Determine the (x, y) coordinate at the center of the cell enclosing the given text.  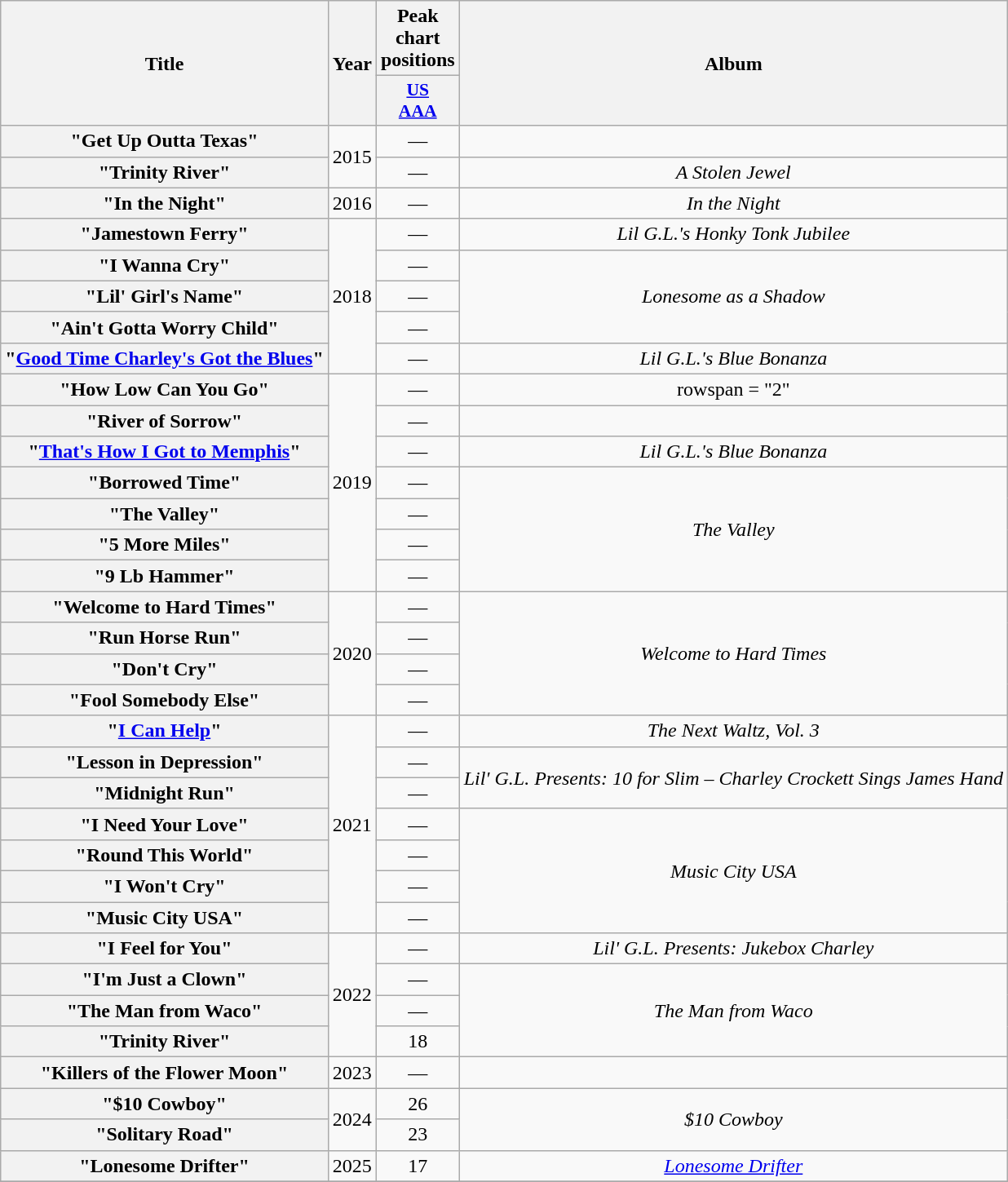
Lil' G.L. Presents: Jukebox Charley (733, 949)
"I'm Just a Clown" (165, 980)
Peak chart positions (418, 38)
"How Low Can You Go" (165, 389)
"Music City USA" (165, 918)
"Fool Somebody Else" (165, 700)
"Get Up Outta Texas" (165, 141)
2018 (352, 296)
In the Night (733, 203)
A Stolen Jewel (733, 172)
"Midnight Run" (165, 793)
Music City USA (733, 870)
"Killers of the Flower Moon" (165, 1073)
Title (165, 64)
2022 (352, 995)
"I Can Help" (165, 731)
The Man from Waco (733, 1011)
"Solitary Road" (165, 1135)
"Don't Cry" (165, 669)
"Run Horse Run" (165, 638)
2025 (352, 1166)
Lil' G.L. Presents: 10 for Slim – Charley Crockett Sings James Hand (733, 777)
Lonesome as a Shadow (733, 296)
2015 (352, 157)
Lil G.L.'s Honky Tonk Jubilee (733, 234)
2023 (352, 1073)
"I Won't Cry" (165, 886)
"Lesson in Depression" (165, 762)
2021 (352, 824)
"Jamestown Ferry" (165, 234)
2020 (352, 653)
"River of Sorrow" (165, 420)
USAAA (418, 101)
2016 (352, 203)
rowspan = "2" (733, 389)
Year (352, 64)
2019 (352, 482)
"5 More Miles" (165, 545)
The Valley (733, 529)
"I Feel for You" (165, 949)
"That's How I Got to Memphis" (165, 452)
"In the Night" (165, 203)
"The Valley" (165, 514)
"Round This World" (165, 855)
"I Need Your Love" (165, 824)
"Lil' Girl's Name" (165, 296)
2024 (352, 1119)
"I Wanna Cry" (165, 265)
"Lonesome Drifter" (165, 1166)
Welcome to Hard Times (733, 653)
Lonesome Drifter (733, 1166)
$10 Cowboy (733, 1119)
26 (418, 1104)
"Borrowed Time" (165, 483)
18 (418, 1042)
Album (733, 64)
"Ain't Gotta Worry Child" (165, 327)
"The Man from Waco" (165, 1011)
"Good Time Charley's Got the Blues" (165, 358)
23 (418, 1135)
17 (418, 1166)
"$10 Cowboy" (165, 1104)
The Next Waltz, Vol. 3 (733, 731)
"Welcome to Hard Times" (165, 607)
"9 Lb Hammer" (165, 576)
